Identify which cell holds the provided text, then report its (x, y) central coordinate. 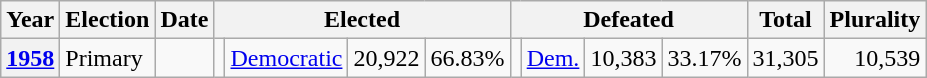
Democratic (286, 58)
66.83% (468, 58)
10,383 (624, 58)
Primary (108, 58)
10,539 (875, 58)
33.17% (704, 58)
31,305 (786, 58)
Defeated (628, 20)
20,922 (386, 58)
Date (184, 20)
Plurality (875, 20)
Year (30, 20)
Elected (362, 20)
1958 (30, 58)
Dem. (553, 58)
Total (786, 20)
Election (108, 20)
